From the cell containing the given text, extract its center point as [X, Y] coordinate. 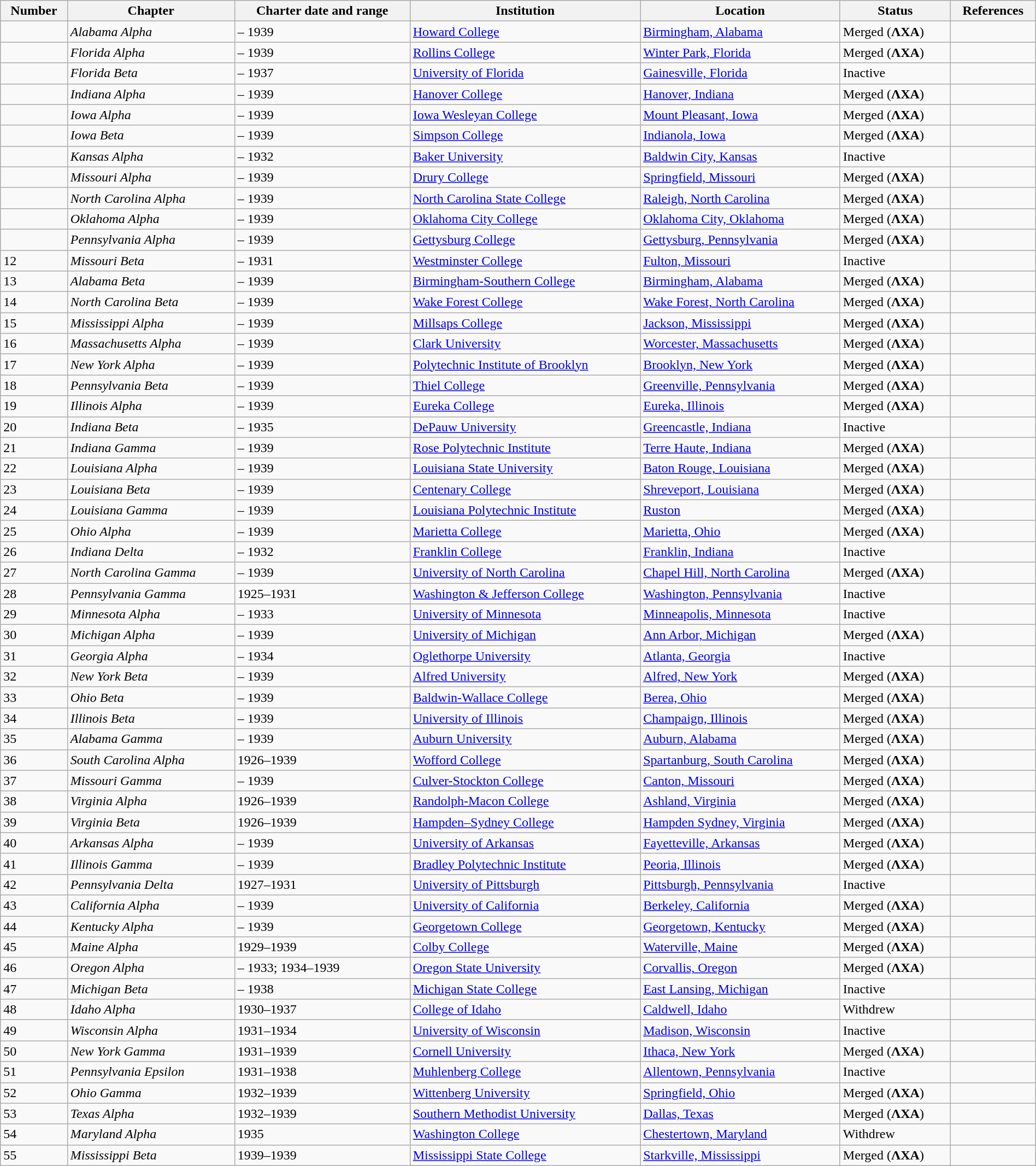
Arkansas Alpha [151, 843]
University of Wisconsin [525, 1030]
Florida Alpha [151, 52]
Missouri Alpha [151, 177]
– 1934 [322, 656]
Oklahoma City, Oklahoma [740, 219]
Washington, Pennsylvania [740, 593]
Illinois Beta [151, 718]
Auburn, Alabama [740, 739]
Georgetown College [525, 927]
12 [34, 261]
Alabama Beta [151, 282]
Springfield, Ohio [740, 1093]
Corvallis, Oregon [740, 968]
44 [34, 927]
College of Idaho [525, 1010]
21 [34, 448]
Oregon State University [525, 968]
North Carolina Beta [151, 302]
Muhlenberg College [525, 1072]
– 1935 [322, 427]
27 [34, 572]
Maryland Alpha [151, 1134]
19 [34, 406]
Caldwell, Idaho [740, 1010]
Fulton, Missouri [740, 261]
Hanover, Indiana [740, 94]
Ann Arbor, Michigan [740, 635]
Shreveport, Louisiana [740, 489]
Washington College [525, 1134]
Madison, Wisconsin [740, 1030]
– 1931 [322, 261]
Georgia Alpha [151, 656]
Gettysburg College [525, 239]
1930–1937 [322, 1010]
1935 [322, 1134]
1931–1938 [322, 1072]
Rose Polytechnic Institute [525, 448]
Mississippi State College [525, 1155]
Michigan Alpha [151, 635]
Canton, Missouri [740, 781]
– 1933 [322, 614]
North Carolina State College [525, 198]
Minnesota Alpha [151, 614]
32 [34, 677]
Missouri Beta [151, 261]
Fayetteville, Arkansas [740, 843]
Indiana Delta [151, 552]
University of Arkansas [525, 843]
Missouri Gamma [151, 781]
Simpson College [525, 136]
Wittenberg University [525, 1093]
Rollins College [525, 52]
Berea, Ohio [740, 698]
New York Gamma [151, 1051]
Marietta College [525, 531]
15 [34, 323]
41 [34, 864]
Mississippi Alpha [151, 323]
Ohio Alpha [151, 531]
23 [34, 489]
University of Pittsburgh [525, 884]
Number [34, 11]
East Lansing, Michigan [740, 989]
Hampden–Sydney College [525, 822]
Franklin College [525, 552]
Southern Methodist University [525, 1114]
34 [34, 718]
Eureka, Illinois [740, 406]
Drury College [525, 177]
Louisiana Polytechnic Institute [525, 510]
Alabama Alpha [151, 32]
North Carolina Alpha [151, 198]
Greencastle, Indiana [740, 427]
Wake Forest College [525, 302]
38 [34, 801]
Iowa Wesleyan College [525, 115]
Louisiana Beta [151, 489]
42 [34, 884]
Colby College [525, 947]
Georgetown, Kentucky [740, 927]
Institution [525, 11]
Atlanta, Georgia [740, 656]
Pennsylvania Gamma [151, 593]
Louisiana Gamma [151, 510]
Oklahoma Alpha [151, 219]
Mississippi Beta [151, 1155]
47 [34, 989]
Wake Forest, North Carolina [740, 302]
Pennsylvania Epsilon [151, 1072]
Terre Haute, Indiana [740, 448]
46 [34, 968]
DePauw University [525, 427]
14 [34, 302]
53 [34, 1114]
Starkville, Mississippi [740, 1155]
University of Minnesota [525, 614]
Thiel College [525, 385]
University of North Carolina [525, 572]
22 [34, 468]
Chestertown, Maryland [740, 1134]
45 [34, 947]
Brooklyn, New York [740, 365]
Clark University [525, 344]
Florida Beta [151, 73]
35 [34, 739]
31 [34, 656]
Jackson, Mississippi [740, 323]
Oregon Alpha [151, 968]
Minneapolis, Minnesota [740, 614]
Springfield, Missouri [740, 177]
24 [34, 510]
43 [34, 905]
Hampden Sydney, Virginia [740, 822]
– 1938 [322, 989]
48 [34, 1010]
Birmingham-Southern College [525, 282]
Bradley Polytechnic Institute [525, 864]
Baldwin-Wallace College [525, 698]
Pittsburgh, Pennsylvania [740, 884]
Pennsylvania Beta [151, 385]
University of Florida [525, 73]
Virginia Alpha [151, 801]
1939–1939 [322, 1155]
Alabama Gamma [151, 739]
Dallas, Texas [740, 1114]
13 [34, 282]
Virginia Beta [151, 822]
Pennsylvania Delta [151, 884]
Ashland, Virginia [740, 801]
1931–1934 [322, 1030]
Culver-Stockton College [525, 781]
Charter date and range [322, 11]
Idaho Alpha [151, 1010]
Eureka College [525, 406]
1931–1939 [322, 1051]
30 [34, 635]
California Alpha [151, 905]
South Carolina Alpha [151, 760]
52 [34, 1093]
Gettysburg, Pennsylvania [740, 239]
Randolph-Macon College [525, 801]
Worcester, Massachusetts [740, 344]
17 [34, 365]
Alfred University [525, 677]
33 [34, 698]
20 [34, 427]
Westminster College [525, 261]
Oglethorpe University [525, 656]
Waterville, Maine [740, 947]
University of Illinois [525, 718]
55 [34, 1155]
Baker University [525, 156]
Iowa Beta [151, 136]
Berkeley, California [740, 905]
Champaign, Illinois [740, 718]
Illinois Alpha [151, 406]
Polytechnic Institute of Brooklyn [525, 365]
1927–1931 [322, 884]
Louisiana Alpha [151, 468]
16 [34, 344]
29 [34, 614]
Michigan State College [525, 989]
Franklin, Indiana [740, 552]
Massachusetts Alpha [151, 344]
Ruston [740, 510]
North Carolina Gamma [151, 572]
Marietta, Ohio [740, 531]
40 [34, 843]
New York Beta [151, 677]
Hanover College [525, 94]
Spartanburg, South Carolina [740, 760]
– 1933; 1934–1939 [322, 968]
Alfred, New York [740, 677]
Ohio Gamma [151, 1093]
39 [34, 822]
Baton Rouge, Louisiana [740, 468]
Indiana Beta [151, 427]
51 [34, 1072]
Centenary College [525, 489]
1929–1939 [322, 947]
Texas Alpha [151, 1114]
Washington & Jefferson College [525, 593]
Wofford College [525, 760]
Winter Park, Florida [740, 52]
University of Michigan [525, 635]
Wisconsin Alpha [151, 1030]
University of California [525, 905]
Illinois Gamma [151, 864]
Indiana Alpha [151, 94]
36 [34, 760]
Kansas Alpha [151, 156]
Maine Alpha [151, 947]
37 [34, 781]
Chapter [151, 11]
– 1937 [322, 73]
25 [34, 531]
Location [740, 11]
Kentucky Alpha [151, 927]
Peoria, Illinois [740, 864]
Greenville, Pennsylvania [740, 385]
Mount Pleasant, Iowa [740, 115]
Indiana Gamma [151, 448]
Cornell University [525, 1051]
28 [34, 593]
26 [34, 552]
Auburn University [525, 739]
Gainesville, Florida [740, 73]
Pennsylvania Alpha [151, 239]
Indianola, Iowa [740, 136]
49 [34, 1030]
Status [895, 11]
Iowa Alpha [151, 115]
Millsaps College [525, 323]
54 [34, 1134]
Raleigh, North Carolina [740, 198]
50 [34, 1051]
Oklahoma City College [525, 219]
Ithaca, New York [740, 1051]
1925–1931 [322, 593]
Baldwin City, Kansas [740, 156]
New York Alpha [151, 365]
Michigan Beta [151, 989]
Allentown, Pennsylvania [740, 1072]
Howard College [525, 32]
Louisiana State University [525, 468]
References [993, 11]
18 [34, 385]
Ohio Beta [151, 698]
Chapel Hill, North Carolina [740, 572]
